Return the (X, Y) coordinate for the center point of the cell that contains the specified text.  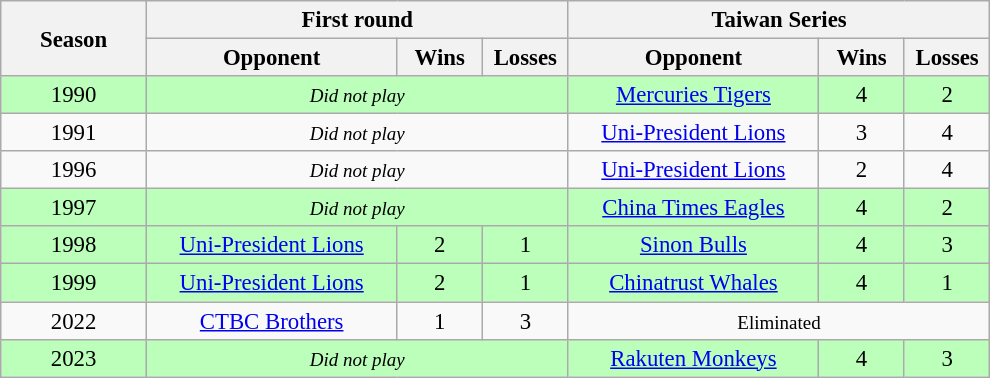
1996 (74, 170)
Eliminated (779, 321)
1998 (74, 245)
Rakuten Monkeys (694, 358)
First round (357, 20)
1990 (74, 95)
Season (74, 38)
China Times Eagles (694, 208)
Taiwan Series (779, 20)
Chinatrust Whales (694, 283)
Mercuries Tigers (694, 95)
1991 (74, 133)
Sinon Bulls (694, 245)
1999 (74, 283)
CTBC Brothers (272, 321)
2023 (74, 358)
1997 (74, 208)
2022 (74, 321)
